Scan for the cell matching the given text and deliver its (x, y) coordinate at center. 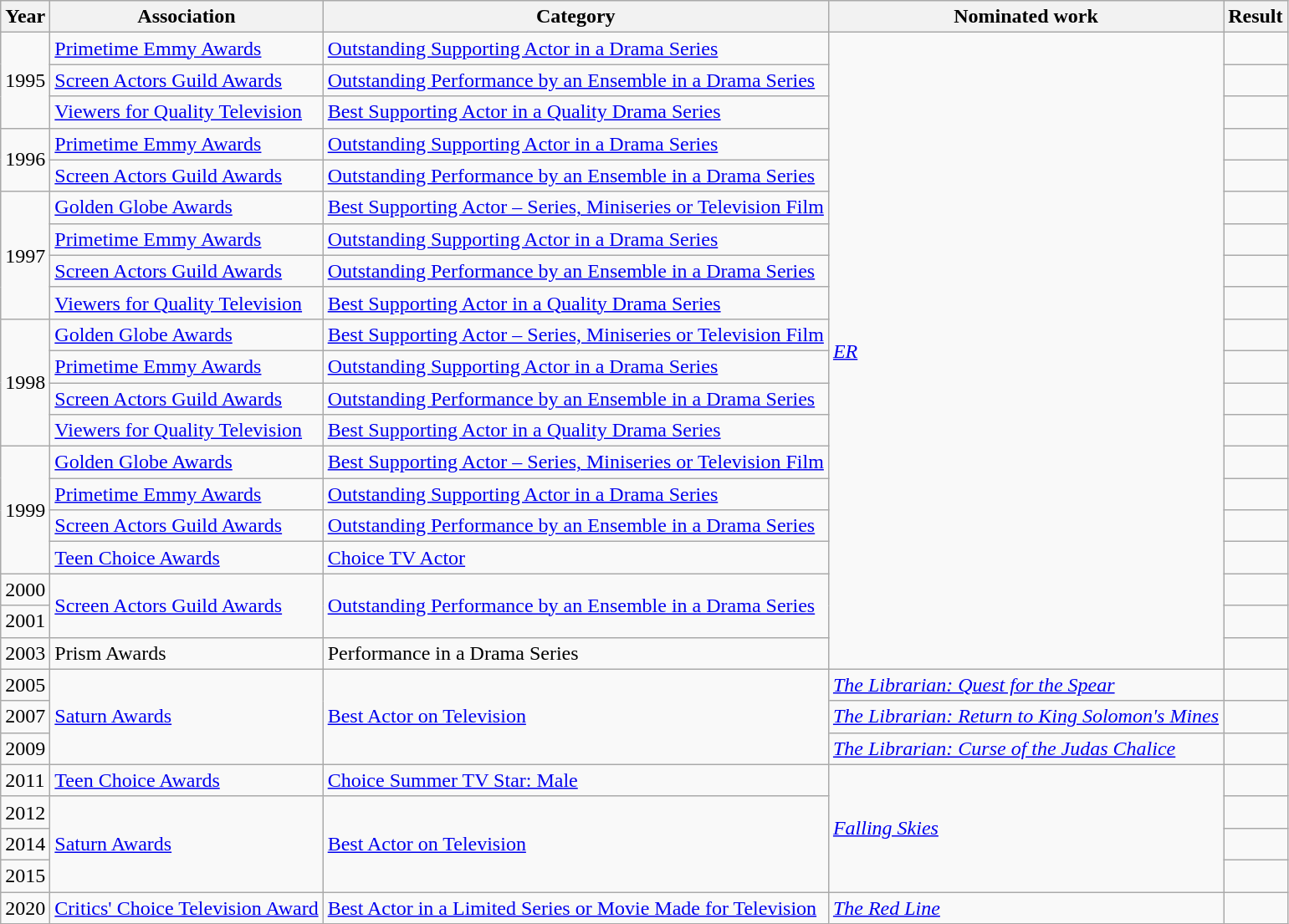
2014 (25, 844)
2003 (25, 653)
Association (187, 17)
1996 (25, 160)
1999 (25, 510)
1997 (25, 255)
2001 (25, 621)
2000 (25, 590)
Choice TV Actor (575, 558)
2007 (25, 717)
2020 (25, 907)
2009 (25, 748)
Critics' Choice Television Award (187, 907)
2015 (25, 876)
Nominated work (1026, 17)
Result (1256, 17)
The Red Line (1026, 907)
The Librarian: Quest for the Spear (1026, 685)
1998 (25, 382)
Best Actor in a Limited Series or Movie Made for Television (575, 907)
ER (1026, 351)
Falling Skies (1026, 828)
2005 (25, 685)
Performance in a Drama Series (575, 653)
Choice Summer TV Star: Male (575, 780)
Year (25, 17)
1995 (25, 80)
The Librarian: Curse of the Judas Chalice (1026, 748)
2011 (25, 780)
Prism Awards (187, 653)
Category (575, 17)
2012 (25, 812)
The Librarian: Return to King Solomon's Mines (1026, 717)
